Provide the [x, y] coordinate of the cell's center where the given text is located.  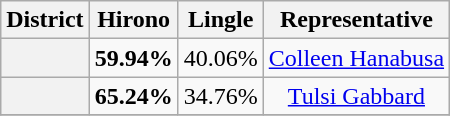
District [45, 20]
Tulsi Gabbard [356, 96]
40.06% [220, 58]
59.94% [134, 58]
Lingle [220, 20]
Colleen Hanabusa [356, 58]
Hirono [134, 20]
Representative [356, 20]
65.24% [134, 96]
34.76% [220, 96]
